Output the (x, y) coordinate of the center of the cell containing the given text.  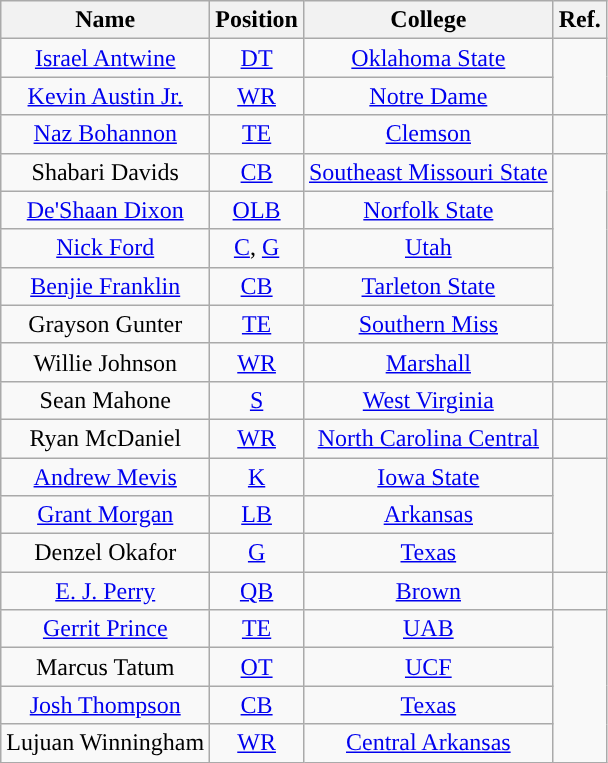
Josh Thompson (106, 705)
Marshall (428, 362)
Gerrit Prince (106, 629)
G (257, 553)
Position (257, 20)
Denzel Okafor (106, 553)
Brown (428, 591)
Tarleton State (428, 286)
E. J. Perry (106, 591)
Lujuan Winningham (106, 743)
Benjie Franklin (106, 286)
Kevin Austin Jr. (106, 96)
Naz Bohannon (106, 134)
Name (106, 20)
C, G (257, 248)
OLB (257, 210)
Andrew Mevis (106, 477)
North Carolina Central (428, 438)
QB (257, 591)
Ryan McDaniel (106, 438)
Nick Ford (106, 248)
Iowa State (428, 477)
Grant Morgan (106, 515)
Shabari Davids (106, 172)
Ref. (580, 20)
Central Arkansas (428, 743)
S (257, 400)
Clemson (428, 134)
Notre Dame (428, 96)
Willie Johnson (106, 362)
Oklahoma State (428, 58)
Marcus Tatum (106, 667)
College (428, 20)
Arkansas (428, 515)
Norfolk State (428, 210)
Grayson Gunter (106, 324)
UCF (428, 667)
De'Shaan Dixon (106, 210)
West Virginia (428, 400)
DT (257, 58)
OT (257, 667)
UAB (428, 629)
Sean Mahone (106, 400)
LB (257, 515)
Southern Miss (428, 324)
Utah (428, 248)
Southeast Missouri State (428, 172)
Israel Antwine (106, 58)
K (257, 477)
